Scan for the cell matching the given text and deliver its [x, y] coordinate at center. 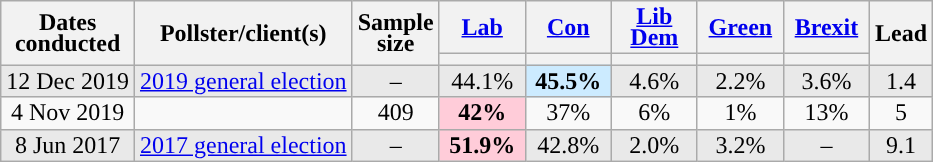
44.1% [482, 81]
1% [740, 113]
2.2% [740, 81]
Datesconducted [68, 33]
13% [826, 113]
409 [396, 113]
5 [900, 113]
4 Nov 2019 [68, 113]
2017 general election [243, 145]
Brexit [826, 28]
Pollster/client(s) [243, 33]
9.1 [900, 145]
8 Jun 2017 [68, 145]
37% [568, 113]
6% [654, 113]
Lib Dem [654, 28]
2.0% [654, 145]
Green [740, 28]
3.6% [826, 81]
2019 general election [243, 81]
Con [568, 28]
1.4 [900, 81]
Lead [900, 33]
Lab [482, 28]
Samplesize [396, 33]
3.2% [740, 145]
42.8% [568, 145]
42% [482, 113]
51.9% [482, 145]
45.5% [568, 81]
4.6% [654, 81]
12 Dec 2019 [68, 81]
